Extract the (X, Y) coordinate from the center of the cell holding the provided text.  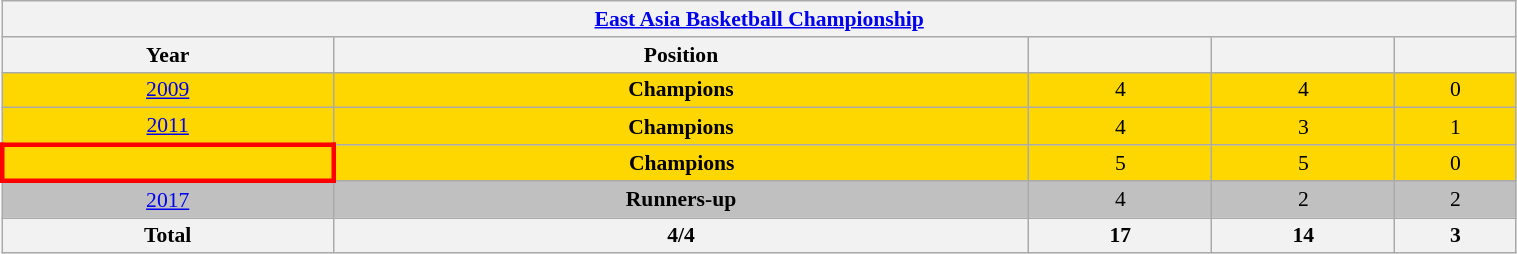
East Asia Basketball Championship (759, 19)
Position (681, 55)
Total (168, 236)
Runners-up (681, 200)
1 (1456, 126)
2009 (168, 90)
17 (1120, 236)
2017 (168, 200)
14 (1304, 236)
2011 (168, 126)
4/4 (681, 236)
Year (168, 55)
